Locate the cell with the specified text and output its (x, y) center coordinate. 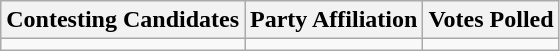
Contesting Candidates (123, 20)
Party Affiliation (334, 20)
Votes Polled (491, 20)
